Identify which cell holds the provided text, then report its [x, y] central coordinate. 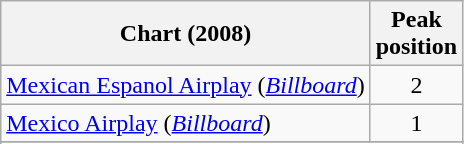
Mexican Espanol Airplay (Billboard) [186, 85]
Chart (2008) [186, 34]
2 [416, 85]
1 [416, 123]
Mexico Airplay (Billboard) [186, 123]
Peakposition [416, 34]
